Scan for the cell matching the given text and deliver its (x, y) coordinate at center. 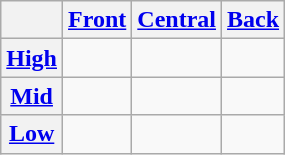
Mid (32, 96)
Low (32, 134)
High (32, 58)
Back (254, 20)
Central (177, 20)
Front (98, 20)
